Output the [x, y] coordinate of the center of the cell containing the given text.  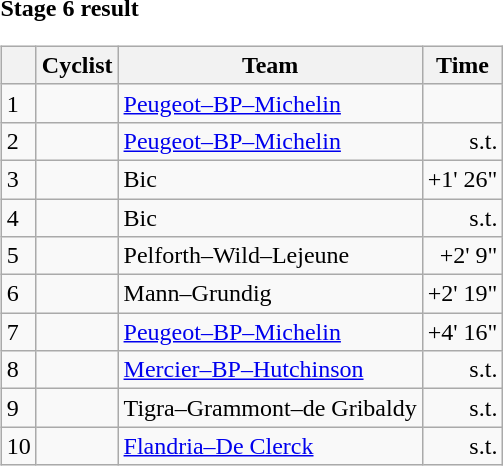
2 [18, 141]
Time [462, 65]
Mann–Grundig [270, 294]
+1' 26" [462, 179]
1 [18, 103]
Tigra–Grammont–de Gribaldy [270, 408]
Team [270, 65]
+4' 16" [462, 332]
10 [18, 446]
Pelforth–Wild–Lejeune [270, 256]
6 [18, 294]
8 [18, 370]
4 [18, 217]
Flandria–De Clerck [270, 446]
Mercier–BP–Hutchinson [270, 370]
5 [18, 256]
7 [18, 332]
3 [18, 179]
+2' 19" [462, 294]
+2' 9" [462, 256]
Cyclist [77, 65]
9 [18, 408]
